Find where the given text appears and provide that cell's center as [X, Y] coordinate. 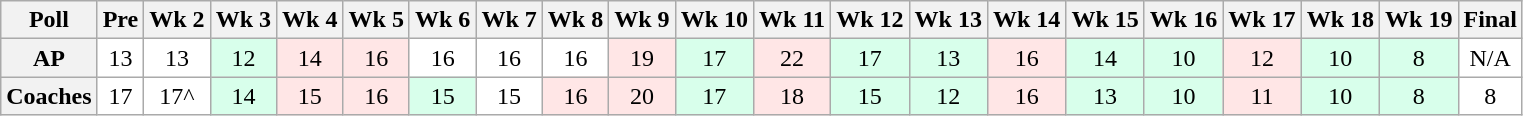
Pre [120, 20]
Wk 8 [575, 20]
Wk 12 [870, 20]
20 [642, 96]
Wk 18 [1340, 20]
Coaches [49, 96]
Wk 13 [948, 20]
Final [1490, 20]
Wk 17 [1262, 20]
Wk 3 [243, 20]
AP [49, 58]
Wk 10 [714, 20]
Wk 9 [642, 20]
Wk 5 [376, 20]
Poll [49, 20]
17^ [177, 96]
Wk 6 [442, 20]
Wk 14 [1026, 20]
19 [642, 58]
11 [1262, 96]
N/A [1490, 58]
18 [792, 96]
Wk 4 [310, 20]
22 [792, 58]
Wk 15 [1105, 20]
Wk 11 [792, 20]
Wk 19 [1419, 20]
Wk 16 [1183, 20]
Wk 7 [509, 20]
Wk 2 [177, 20]
